Provide the (x, y) coordinate of the cell's center where the given text is located.  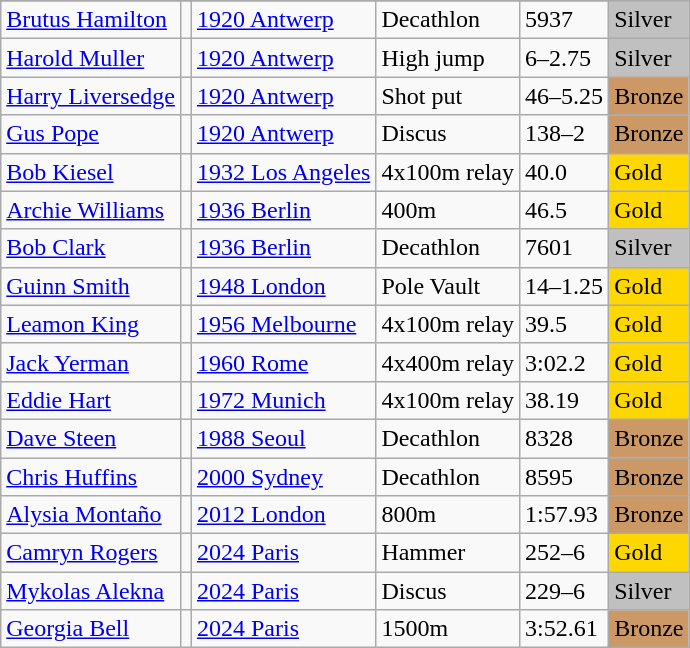
High jump (448, 58)
6–2.75 (564, 58)
Eddie Hart (91, 400)
400m (448, 210)
5937 (564, 20)
138–2 (564, 134)
800m (448, 515)
Alysia Montaño (91, 515)
Brutus Hamilton (91, 20)
Chris Huffins (91, 477)
40.0 (564, 172)
1948 London (283, 286)
Harold Muller (91, 58)
Bob Clark (91, 248)
252–6 (564, 553)
7601 (564, 248)
38.19 (564, 400)
14–1.25 (564, 286)
Shot put (448, 96)
8595 (564, 477)
1988 Seoul (283, 438)
Gus Pope (91, 134)
3:52.61 (564, 629)
2012 London (283, 515)
Georgia Bell (91, 629)
1956 Melbourne (283, 324)
Hammer (448, 553)
1:57.93 (564, 515)
1500m (448, 629)
46.5 (564, 210)
Harry Liversedge (91, 96)
Camryn Rogers (91, 553)
4x400m relay (448, 362)
Leamon King (91, 324)
Pole Vault (448, 286)
Dave Steen (91, 438)
1972 Munich (283, 400)
8328 (564, 438)
1932 Los Angeles (283, 172)
229–6 (564, 591)
Bob Kiesel (91, 172)
2000 Sydney (283, 477)
Jack Yerman (91, 362)
Archie Williams (91, 210)
3:02.2 (564, 362)
1960 Rome (283, 362)
46–5.25 (564, 96)
Guinn Smith (91, 286)
39.5 (564, 324)
Mykolas Alekna (91, 591)
